Find where the given text appears and provide that cell's center as (X, Y) coordinate. 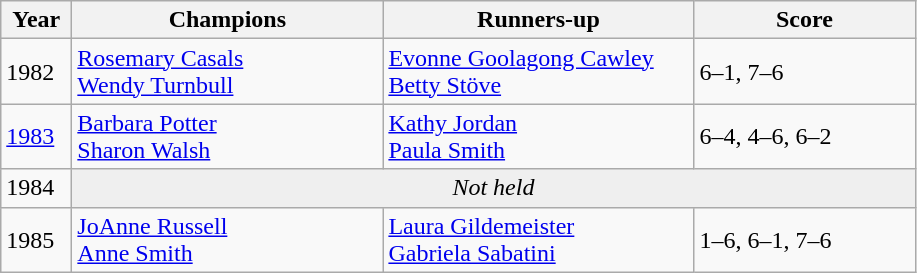
Rosemary Casals Wendy Turnbull (228, 72)
1984 (36, 188)
1982 (36, 72)
Year (36, 20)
1985 (36, 240)
1–6, 6–1, 7–6 (804, 240)
Barbara Potter Sharon Walsh (228, 136)
Laura Gildemeister Gabriela Sabatini (538, 240)
Not held (494, 188)
6–1, 7–6 (804, 72)
JoAnne Russell Anne Smith (228, 240)
Kathy Jordan Paula Smith (538, 136)
Evonne Goolagong Cawley Betty Stöve (538, 72)
6–4, 4–6, 6–2 (804, 136)
1983 (36, 136)
Champions (228, 20)
Score (804, 20)
Runners-up (538, 20)
